Search for the cell housing the specified text and yield its [x, y] center coordinate. 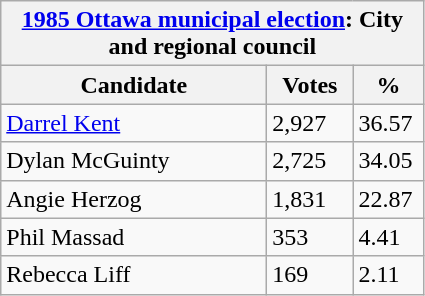
Dylan McGuinty [134, 161]
1,831 [310, 199]
353 [310, 237]
2,927 [310, 123]
% [388, 85]
36.57 [388, 123]
Votes [310, 85]
Darrel Kent [134, 123]
34.05 [388, 161]
169 [310, 275]
Candidate [134, 85]
22.87 [388, 199]
2,725 [310, 161]
2.11 [388, 275]
Rebecca Liff [134, 275]
4.41 [388, 237]
Angie Herzog [134, 199]
Phil Massad [134, 237]
1985 Ottawa municipal election: City and regional council [212, 34]
